Extract the (X, Y) coordinate from the center of the cell holding the provided text.  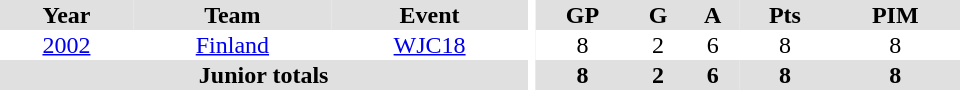
PIM (895, 15)
GP (582, 15)
Team (232, 15)
G (658, 15)
Year (66, 15)
A (712, 15)
Pts (784, 15)
WJC18 (430, 45)
Junior totals (264, 75)
2002 (66, 45)
Event (430, 15)
Finland (232, 45)
